Provide the (x, y) coordinate of the cell's center where the given text is located.  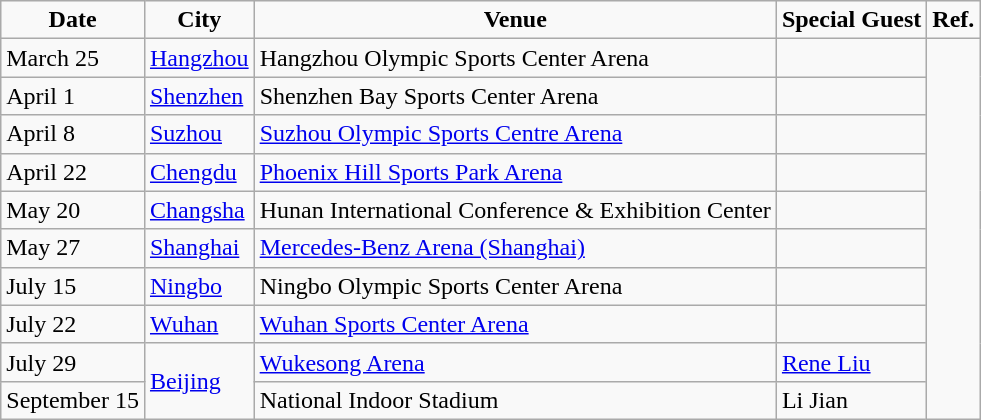
Shenzhen Bay Sports Center Arena (515, 96)
Hangzhou (199, 58)
April 1 (73, 96)
March 25 (73, 58)
Rene Liu (851, 362)
July 15 (73, 286)
April 22 (73, 172)
Wukesong Arena (515, 362)
Mercedes-Benz Arena (Shanghai) (515, 248)
Li Jian (851, 400)
September 15 (73, 400)
May 20 (73, 210)
Hangzhou Olympic Sports Center Arena (515, 58)
Shenzhen (199, 96)
Phoenix Hill Sports Park Arena (515, 172)
Date (73, 20)
Beijing (199, 381)
April 8 (73, 134)
Venue (515, 20)
Hunan International Conference & Exhibition Center (515, 210)
Changsha (199, 210)
Suzhou (199, 134)
Chengdu (199, 172)
Ningbo Olympic Sports Center Arena (515, 286)
City (199, 20)
Ref. (954, 20)
Special Guest (851, 20)
Wuhan Sports Center Arena (515, 324)
Shanghai (199, 248)
National Indoor Stadium (515, 400)
July 29 (73, 362)
July 22 (73, 324)
May 27 (73, 248)
Ningbo (199, 286)
Suzhou Olympic Sports Centre Arena (515, 134)
Wuhan (199, 324)
